Extract the (x, y) coordinate from the center of the cell holding the provided text.  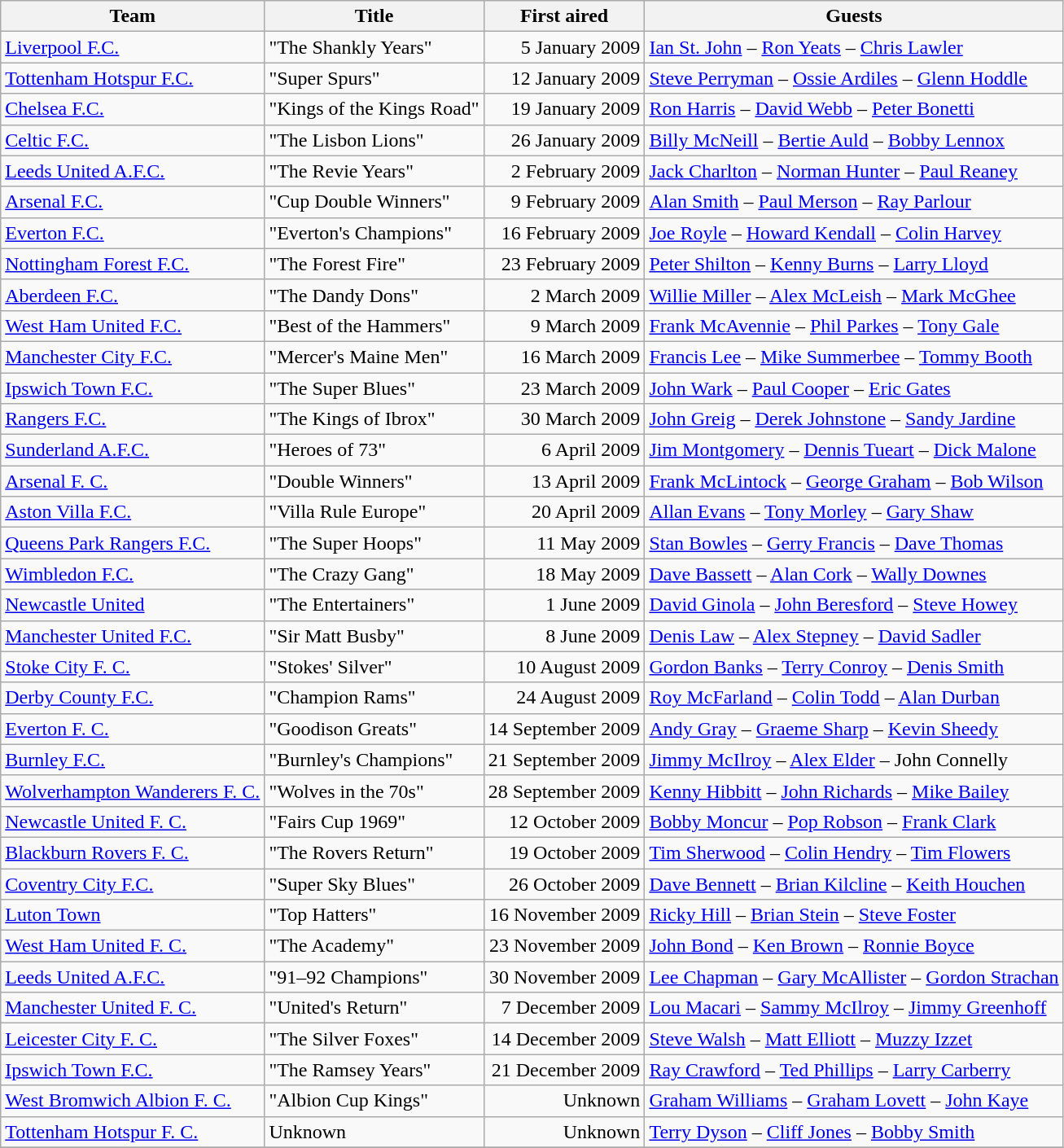
"Goodison Greats" (374, 729)
12 October 2009 (564, 822)
Bobby Moncur – Pop Robson – Frank Clark (854, 822)
West Ham United F.C. (133, 326)
"The Kings of Ibrox" (374, 419)
"The Ramsey Years" (374, 1070)
Title (374, 16)
Luton Town (133, 915)
"Burnley's Champions" (374, 760)
"The Entertainers" (374, 605)
14 September 2009 (564, 729)
26 October 2009 (564, 883)
Guests (854, 16)
Manchester City F.C. (133, 357)
Graham Williams – Graham Lovett – John Kaye (854, 1101)
"Champion Rams" (374, 698)
Derby County F.C. (133, 698)
"Heroes of 73" (374, 450)
Aberdeen F.C. (133, 295)
"United's Return" (374, 1008)
12 January 2009 (564, 78)
8 June 2009 (564, 636)
"Super Sky Blues" (374, 883)
"The Forest Fire" (374, 264)
28 September 2009 (564, 791)
Tim Sherwood – Colin Hendry – Tim Flowers (854, 852)
Manchester United F.C. (133, 636)
"Stokes' Silver" (374, 667)
Newcastle United (133, 605)
1 June 2009 (564, 605)
20 April 2009 (564, 512)
"Fairs Cup 1969" (374, 822)
14 December 2009 (564, 1039)
Arsenal F. C. (133, 481)
"Mercer's Maine Men" (374, 357)
Steve Perryman – Ossie Ardiles – Glenn Hoddle (854, 78)
Andy Gray – Graeme Sharp – Kevin Sheedy (854, 729)
2 February 2009 (564, 171)
Roy McFarland – Colin Todd – Alan Durban (854, 698)
18 May 2009 (564, 574)
Lou Macari – Sammy McIlroy – Jimmy Greenhoff (854, 1008)
John Greig – Derek Johnstone – Sandy Jardine (854, 419)
30 March 2009 (564, 419)
Aston Villa F.C. (133, 512)
Manchester United F. C. (133, 1008)
21 December 2009 (564, 1070)
7 December 2009 (564, 1008)
Lee Chapman – Gary McAllister – Gordon Strachan (854, 977)
Terry Dyson – Cliff Jones – Bobby Smith (854, 1132)
Frank McLintock – George Graham – Bob Wilson (854, 481)
Dave Bennett – Brian Kilcline – Keith Houchen (854, 883)
16 February 2009 (564, 233)
26 January 2009 (564, 140)
21 September 2009 (564, 760)
Dave Bassett – Alan Cork – Wally Downes (854, 574)
John Wark – Paul Cooper – Eric Gates (854, 388)
Ray Crawford – Ted Phillips – Larry Carberry (854, 1070)
Team (133, 16)
Peter Shilton – Kenny Burns – Larry Lloyd (854, 264)
Everton F. C. (133, 729)
19 January 2009 (564, 109)
Jack Charlton – Norman Hunter – Paul Reaney (854, 171)
23 November 2009 (564, 946)
"The Lisbon Lions" (374, 140)
First aired (564, 16)
Newcastle United F. C. (133, 822)
"Kings of the Kings Road" (374, 109)
"Everton's Champions" (374, 233)
West Ham United F. C. (133, 946)
"Cup Double Winners" (374, 202)
Jimmy McIlroy – Alex Elder – John Connelly (854, 760)
Everton F.C. (133, 233)
"The Silver Foxes" (374, 1039)
Arsenal F.C. (133, 202)
Ron Harris – David Webb – Peter Bonetti (854, 109)
"Super Spurs" (374, 78)
Tottenham Hotspur F. C. (133, 1132)
Allan Evans – Tony Morley – Gary Shaw (854, 512)
John Bond – Ken Brown – Ronnie Boyce (854, 946)
Rangers F.C. (133, 419)
Tottenham Hotspur F.C. (133, 78)
30 November 2009 (564, 977)
Denis Law – Alex Stepney – David Sadler (854, 636)
Sunderland A.F.C. (133, 450)
Gordon Banks – Terry Conroy – Denis Smith (854, 667)
11 May 2009 (564, 543)
"Albion Cup Kings" (374, 1101)
"The Crazy Gang" (374, 574)
Stoke City F. C. (133, 667)
Ian St. John – Ron Yeats – Chris Lawler (854, 47)
Jim Montgomery – Dennis Tueart – Dick Malone (854, 450)
West Bromwich Albion F. C. (133, 1101)
Frank McAvennie – Phil Parkes – Tony Gale (854, 326)
"The Dandy Dons" (374, 295)
5 January 2009 (564, 47)
Liverpool F.C. (133, 47)
"The Rovers Return" (374, 852)
"Villa Rule Europe" (374, 512)
Blackburn Rovers F. C. (133, 852)
9 February 2009 (564, 202)
"The Super Hoops" (374, 543)
"The Super Blues" (374, 388)
"Wolves in the 70s" (374, 791)
Willie Miller – Alex McLeish – Mark McGhee (854, 295)
23 February 2009 (564, 264)
Burnley F.C. (133, 760)
Coventry City F.C. (133, 883)
16 March 2009 (564, 357)
6 April 2009 (564, 450)
Wolverhampton Wanderers F. C. (133, 791)
16 November 2009 (564, 915)
Queens Park Rangers F.C. (133, 543)
"The Shankly Years" (374, 47)
"Top Hatters" (374, 915)
Billy McNeill – Bertie Auld – Bobby Lennox (854, 140)
Kenny Hibbitt – John Richards – Mike Bailey (854, 791)
Leicester City F. C. (133, 1039)
13 April 2009 (564, 481)
Steve Walsh – Matt Elliott – Muzzy Izzet (854, 1039)
24 August 2009 (564, 698)
Wimbledon F.C. (133, 574)
Nottingham Forest F.C. (133, 264)
23 March 2009 (564, 388)
9 March 2009 (564, 326)
19 October 2009 (564, 852)
"The Academy" (374, 946)
2 March 2009 (564, 295)
"The Revie Years" (374, 171)
Francis Lee – Mike Summerbee – Tommy Booth (854, 357)
"Best of the Hammers" (374, 326)
"Double Winners" (374, 481)
David Ginola – John Beresford – Steve Howey (854, 605)
Chelsea F.C. (133, 109)
Celtic F.C. (133, 140)
Joe Royle – Howard Kendall – Colin Harvey (854, 233)
Stan Bowles – Gerry Francis – Dave Thomas (854, 543)
"91–92 Champions" (374, 977)
Ricky Hill – Brian Stein – Steve Foster (854, 915)
Alan Smith – Paul Merson – Ray Parlour (854, 202)
"Sir Matt Busby" (374, 636)
10 August 2009 (564, 667)
